Capture the cell that displays the provided text and extract its [X, Y] central coordinate. 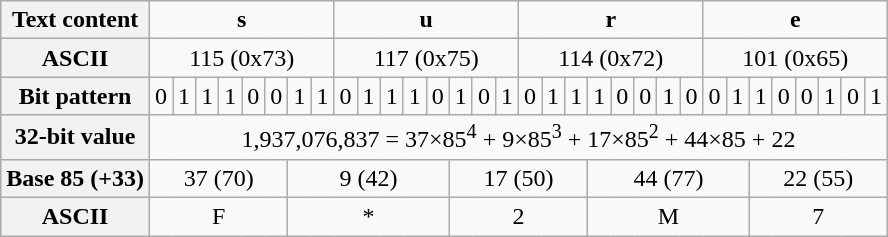
1,937,076,837 = 37×854 + 9×853 + 17×852 + 44×85 + 22 [518, 138]
114 (0x72) [610, 58]
M [668, 217]
44 (77) [668, 178]
32-bit value [76, 138]
9 (42) [368, 178]
115 (0x73) [241, 58]
u [426, 20]
Bit pattern [76, 96]
F [218, 217]
Text content [76, 20]
17 (50) [518, 178]
s [241, 20]
* [368, 217]
e [795, 20]
101 (0x65) [795, 58]
2 [518, 217]
Base 85 (+33) [76, 178]
r [610, 20]
22 (55) [818, 178]
7 [818, 217]
37 (70) [218, 178]
117 (0x75) [426, 58]
